Output the [X, Y] coordinate of the center of the cell containing the given text.  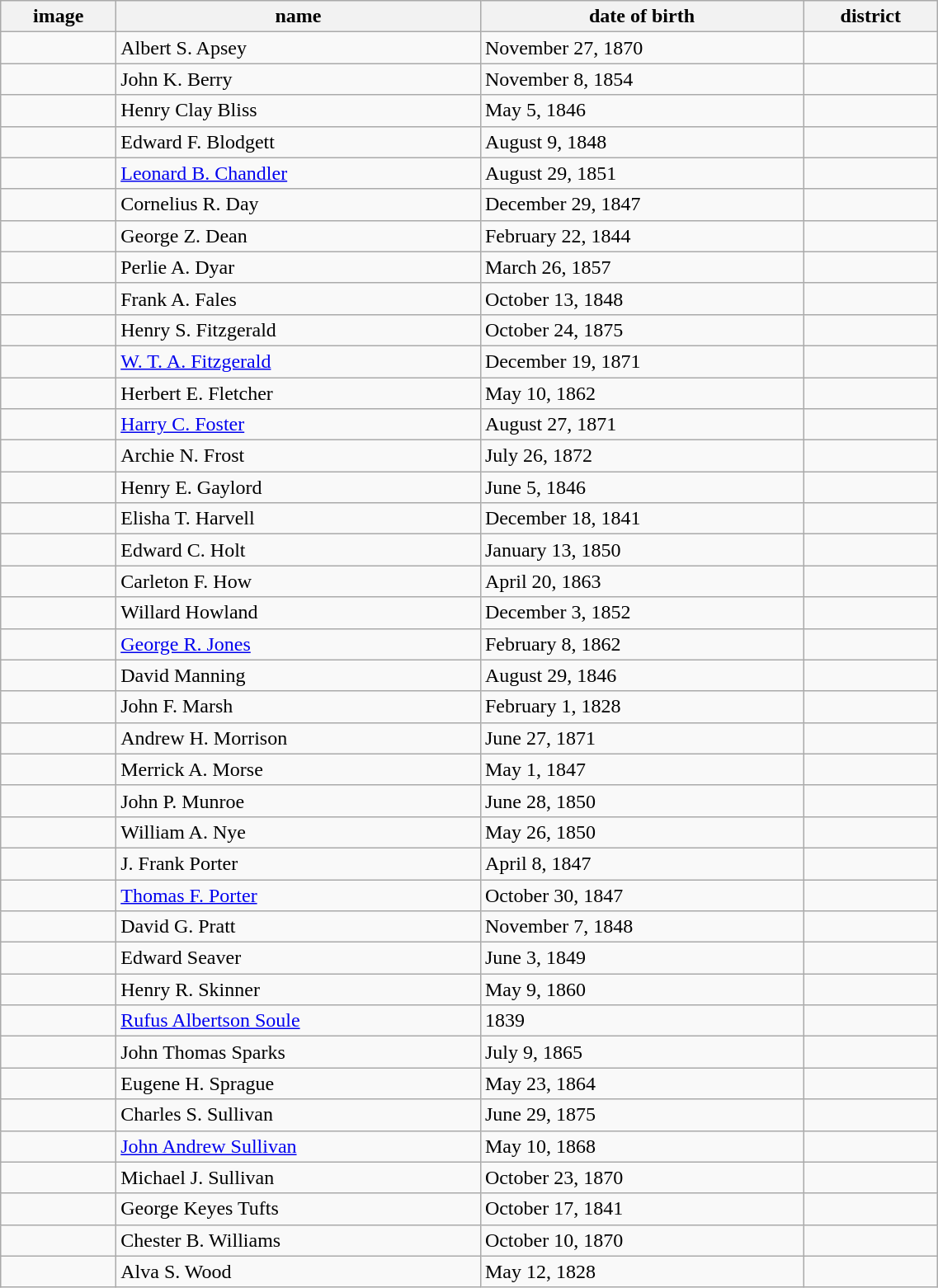
J. Frank Porter [299, 863]
Henry Clay Bliss [299, 110]
May 10, 1868 [642, 1146]
Carleton F. How [299, 581]
May 5, 1846 [642, 110]
1839 [642, 1021]
June 27, 1871 [642, 738]
October 30, 1847 [642, 895]
Andrew H. Morrison [299, 738]
August 9, 1848 [642, 142]
June 5, 1846 [642, 487]
George Z. Dean [299, 236]
Archie N. Frost [299, 456]
Leonard B. Chandler [299, 173]
December 3, 1852 [642, 613]
Edward F. Blodgett [299, 142]
July 9, 1865 [642, 1052]
David G. Pratt [299, 927]
Henry S. Fitzgerald [299, 330]
Perlie A. Dyar [299, 267]
district [871, 16]
John P. Munroe [299, 801]
May 26, 1850 [642, 832]
May 12, 1828 [642, 1272]
Herbert E. Fletcher [299, 393]
January 13, 1850 [642, 550]
October 13, 1848 [642, 298]
Alva S. Wood [299, 1272]
Rufus Albertson Soule [299, 1021]
May 23, 1864 [642, 1084]
October 23, 1870 [642, 1178]
May 9, 1860 [642, 990]
April 20, 1863 [642, 581]
Merrick A. Morse [299, 769]
Frank A. Fales [299, 298]
June 28, 1850 [642, 801]
December 18, 1841 [642, 519]
Willard Howland [299, 613]
Edward Seaver [299, 958]
Edward C. Holt [299, 550]
George R. Jones [299, 644]
Elisha T. Harvell [299, 519]
Albert S. Apsey [299, 48]
February 8, 1862 [642, 644]
November 8, 1854 [642, 79]
June 29, 1875 [642, 1115]
November 7, 1848 [642, 927]
July 26, 1872 [642, 456]
February 1, 1828 [642, 707]
May 1, 1847 [642, 769]
October 17, 1841 [642, 1209]
April 8, 1847 [642, 863]
name [299, 16]
October 24, 1875 [642, 330]
December 19, 1871 [642, 361]
date of birth [642, 16]
May 10, 1862 [642, 393]
image [59, 16]
October 10, 1870 [642, 1240]
Cornelius R. Day [299, 204]
Henry E. Gaylord [299, 487]
February 22, 1844 [642, 236]
John Thomas Sparks [299, 1052]
Eugene H. Sprague [299, 1084]
August 27, 1871 [642, 425]
John K. Berry [299, 79]
David Manning [299, 675]
December 29, 1847 [642, 204]
Henry R. Skinner [299, 990]
John Andrew Sullivan [299, 1146]
June 3, 1849 [642, 958]
Harry C. Foster [299, 425]
March 26, 1857 [642, 267]
Chester B. Williams [299, 1240]
November 27, 1870 [642, 48]
John F. Marsh [299, 707]
William A. Nye [299, 832]
August 29, 1846 [642, 675]
Michael J. Sullivan [299, 1178]
August 29, 1851 [642, 173]
W. T. A. Fitzgerald [299, 361]
George Keyes Tufts [299, 1209]
Thomas F. Porter [299, 895]
Charles S. Sullivan [299, 1115]
